For the text-containing cell, return its midpoint in (X, Y) coordinate format. 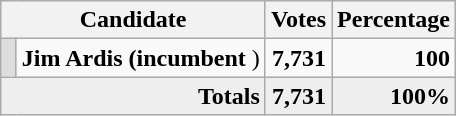
100 (394, 58)
Totals (134, 96)
100% (394, 96)
Votes (298, 20)
Percentage (394, 20)
Jim Ardis (incumbent ) (140, 58)
Candidate (134, 20)
